Search for the cell housing the specified text and yield its [X, Y] center coordinate. 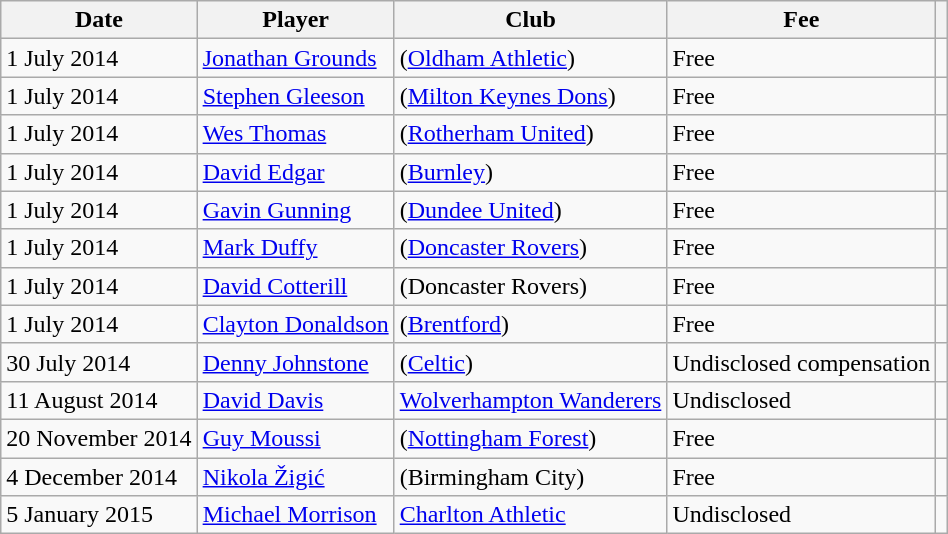
(Brentford) [530, 324]
(Oldham Athletic) [530, 58]
(Dundee United) [530, 210]
Wolverhampton Wanderers [530, 400]
(Nottingham Forest) [530, 438]
Date [99, 20]
Jonathan Grounds [296, 58]
(Milton Keynes Dons) [530, 96]
(Celtic) [530, 362]
Guy Moussi [296, 438]
5 January 2015 [99, 515]
30 July 2014 [99, 362]
David Davis [296, 400]
Fee [802, 20]
Undisclosed compensation [802, 362]
(Burnley) [530, 172]
Nikola Žigić [296, 477]
11 August 2014 [99, 400]
David Cotterill [296, 286]
Mark Duffy [296, 248]
Stephen Gleeson [296, 96]
Wes Thomas [296, 134]
David Edgar [296, 172]
Michael Morrison [296, 515]
Club [530, 20]
Clayton Donaldson [296, 324]
(Rotherham United) [530, 134]
Gavin Gunning [296, 210]
20 November 2014 [99, 438]
4 December 2014 [99, 477]
Player [296, 20]
Charlton Athletic [530, 515]
(Birmingham City) [530, 477]
Denny Johnstone [296, 362]
